Identify which cell holds the provided text, then report its (x, y) central coordinate. 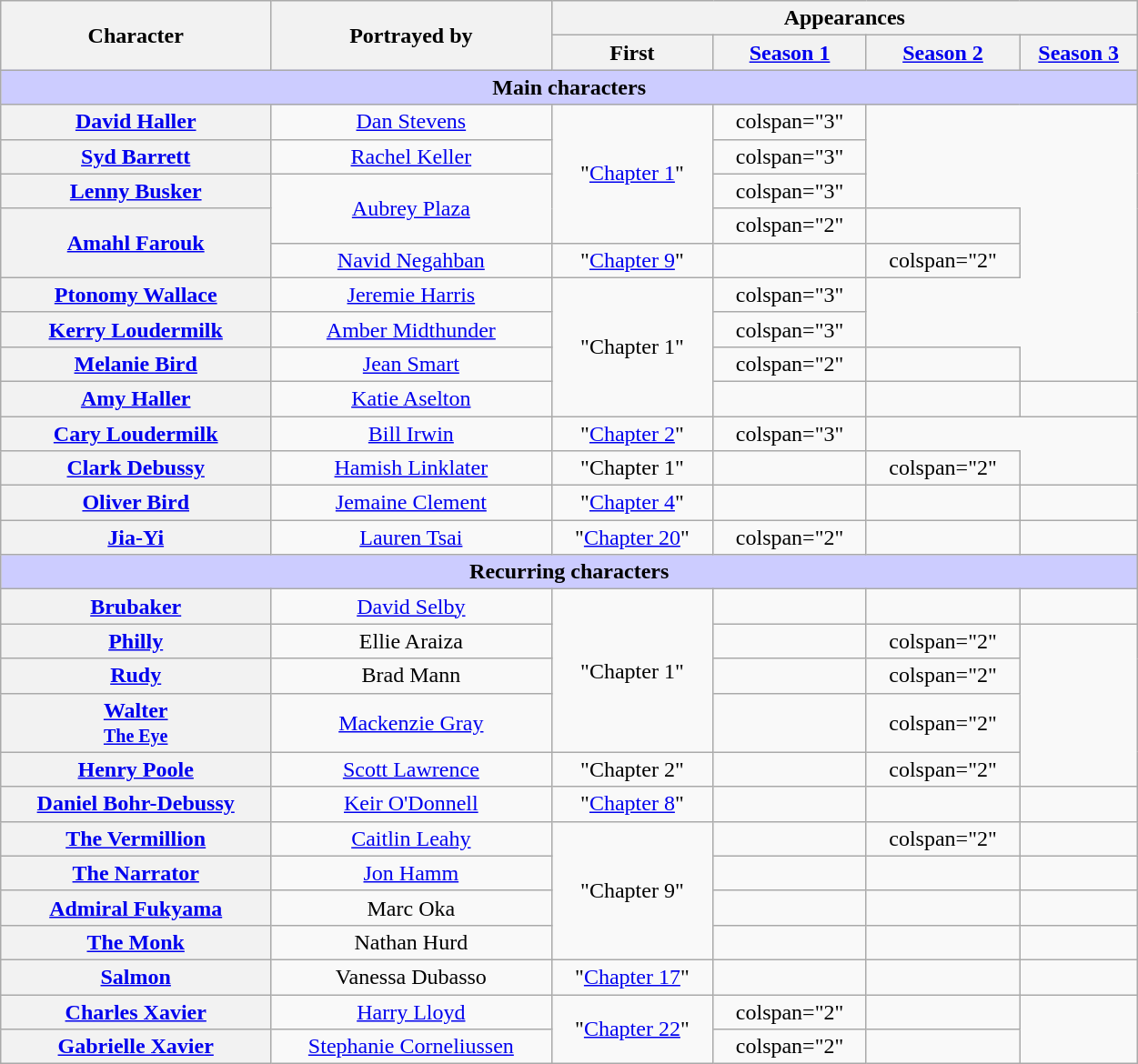
Melanie Bird (136, 364)
Rachel Keller (411, 156)
Ellie Araiza (411, 641)
Lenny Busker (136, 191)
Salmon (136, 977)
Lauren Tsai (411, 537)
Nathan Hurd (411, 942)
"Chapter 4" (632, 503)
Gabrielle Xavier (136, 1047)
The Narrator (136, 873)
"Chapter 20" (632, 537)
Keir O'Donnell (411, 804)
Caitlin Leahy (411, 838)
Rudy (136, 676)
Recurring characters (569, 572)
Jon Hamm (411, 873)
Henry Poole (136, 769)
Charles Xavier (136, 1012)
Daniel Bohr-Debussy (136, 804)
Season 2 (942, 53)
"Chapter 22" (632, 1029)
Jean Smart (411, 364)
Brad Mann (411, 676)
Ptonomy Wallace (136, 295)
First (632, 53)
Harry Lloyd (411, 1012)
Stephanie Corneliussen (411, 1047)
Brubaker (136, 607)
WalterThe Eye (136, 722)
David Haller (136, 122)
Katie Aselton (411, 398)
Jia-Yi (136, 537)
Hamish Linklater (411, 468)
Jemaine Clement (411, 503)
Appearances (844, 18)
Marc Oka (411, 908)
Amahl Farouk (136, 243)
Navid Negahban (411, 260)
Amy Haller (136, 398)
Main characters (569, 87)
Character (136, 35)
The Vermillion (136, 838)
Admiral Fukyama (136, 908)
Portrayed by (411, 35)
The Monk (136, 942)
Oliver Bird (136, 503)
"Chapter 17" (632, 977)
Philly (136, 641)
Aubrey Plaza (411, 208)
David Selby (411, 607)
Cary Loudermilk (136, 434)
Syd Barrett (136, 156)
Clark Debussy (136, 468)
Season 3 (1079, 53)
Mackenzie Gray (411, 722)
Bill Irwin (411, 434)
Vanessa Dubasso (411, 977)
Kerry Loudermilk (136, 329)
Jeremie Harris (411, 295)
Season 1 (790, 53)
Dan Stevens (411, 122)
Scott Lawrence (411, 769)
Amber Midthunder (411, 329)
"Chapter 8" (632, 804)
